Detect which cell encompasses the target text, then output its [x, y] center coordinate. 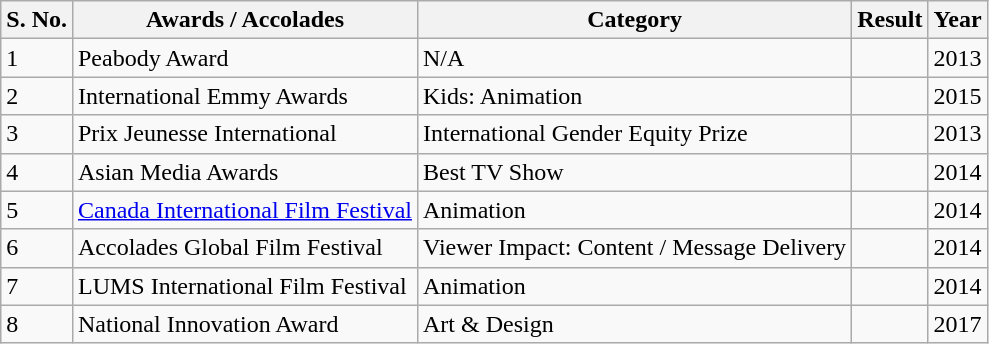
2017 [958, 324]
Category [634, 20]
S. No. [37, 20]
Peabody Award [244, 58]
Art & Design [634, 324]
2 [37, 96]
Year [958, 20]
Prix Jeunesse International [244, 134]
8 [37, 324]
3 [37, 134]
6 [37, 248]
4 [37, 172]
5 [37, 210]
International Emmy Awards [244, 96]
2015 [958, 96]
N/A [634, 58]
National Innovation Award [244, 324]
Best TV Show [634, 172]
Kids: Animation [634, 96]
Result [890, 20]
Accolades Global Film Festival [244, 248]
7 [37, 286]
1 [37, 58]
Asian Media Awards [244, 172]
International Gender Equity Prize [634, 134]
Viewer Impact: Content / Message Delivery [634, 248]
Awards / Accolades [244, 20]
LUMS International Film Festival [244, 286]
Canada International Film Festival [244, 210]
